From the cell containing the given text, extract its center point as [X, Y] coordinate. 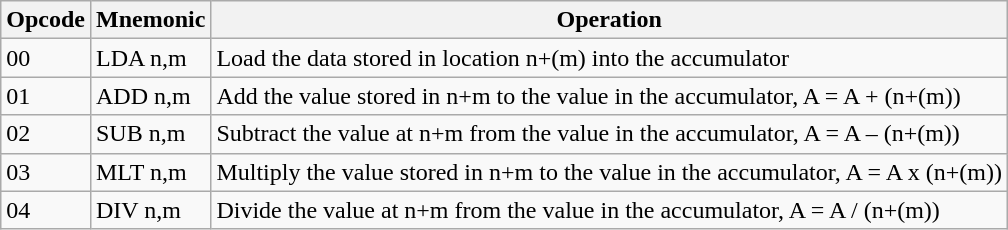
04 [46, 210]
03 [46, 172]
Divide the value at n+m from the value in the accumulator, A = A / (n+(m)) [610, 210]
Operation [610, 20]
Load the data stored in location n+(m) into the accumulator [610, 58]
Subtract the value at n+m from the value in the accumulator, A = A – (n+(m)) [610, 134]
MLT n,m [150, 172]
ADD n,m [150, 96]
Opcode [46, 20]
02 [46, 134]
01 [46, 96]
Mnemonic [150, 20]
Add the value stored in n+m to the value in the accumulator, A = A + (n+(m)) [610, 96]
DIV n,m [150, 210]
Multiply the value stored in n+m to the value in the accumulator, A = A x (n+(m)) [610, 172]
LDA n,m [150, 58]
00 [46, 58]
SUB n,m [150, 134]
